Provide the [X, Y] coordinate of the cell's center where the given text is located.  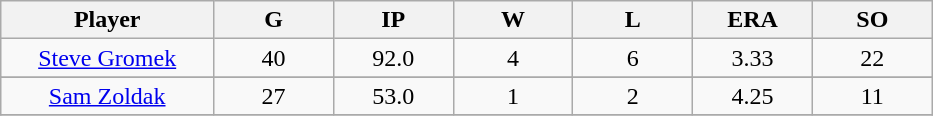
27 [274, 96]
4 [513, 58]
Player [108, 20]
92.0 [393, 58]
22 [872, 58]
53.0 [393, 96]
3.33 [753, 58]
Sam Zoldak [108, 96]
1 [513, 96]
2 [633, 96]
ERA [753, 20]
W [513, 20]
6 [633, 58]
L [633, 20]
11 [872, 96]
40 [274, 58]
Steve Gromek [108, 58]
SO [872, 20]
4.25 [753, 96]
G [274, 20]
IP [393, 20]
